Return the [x, y] coordinate for the center point of the cell that contains the specified text.  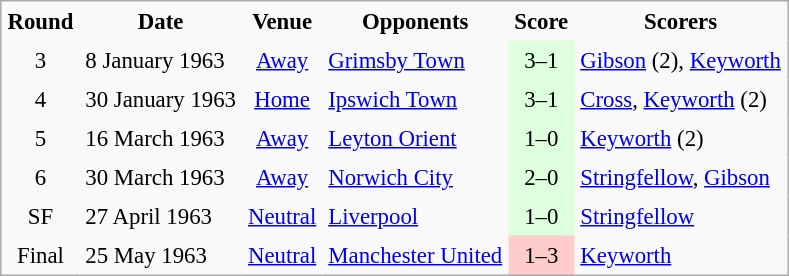
Leyton Orient [415, 138]
Score [541, 21]
Date [160, 21]
16 March 1963 [160, 138]
Keyworth [680, 256]
Cross, Keyworth (2) [680, 100]
4 [40, 100]
30 March 1963 [160, 178]
SF [40, 216]
Grimsby Town [415, 60]
Venue [282, 21]
Liverpool [415, 216]
Norwich City [415, 178]
Stringfellow, Gibson [680, 178]
30 January 1963 [160, 100]
1–3 [541, 256]
Manchester United [415, 256]
2–0 [541, 178]
Round [40, 21]
Keyworth (2) [680, 138]
3 [40, 60]
27 April 1963 [160, 216]
6 [40, 178]
25 May 1963 [160, 256]
Opponents [415, 21]
Final [40, 256]
8 January 1963 [160, 60]
Ipswich Town [415, 100]
Scorers [680, 21]
Gibson (2), Keyworth [680, 60]
5 [40, 138]
Stringfellow [680, 216]
Home [282, 100]
